Pinpoint the cell where the given text exists, returning its (x, y) midpoint coordinate. 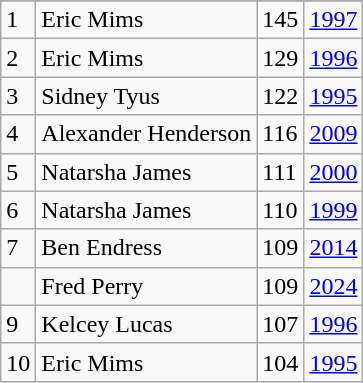
Sidney Tyus (146, 96)
116 (280, 134)
7 (18, 248)
Kelcey Lucas (146, 324)
3 (18, 96)
4 (18, 134)
122 (280, 96)
129 (280, 58)
104 (280, 362)
Ben Endress (146, 248)
1997 (334, 20)
9 (18, 324)
2014 (334, 248)
Fred Perry (146, 286)
1 (18, 20)
2000 (334, 172)
1999 (334, 210)
110 (280, 210)
111 (280, 172)
2009 (334, 134)
145 (280, 20)
2 (18, 58)
5 (18, 172)
2024 (334, 286)
10 (18, 362)
Alexander Henderson (146, 134)
6 (18, 210)
107 (280, 324)
